For the text-containing cell, return its midpoint in [X, Y] coordinate format. 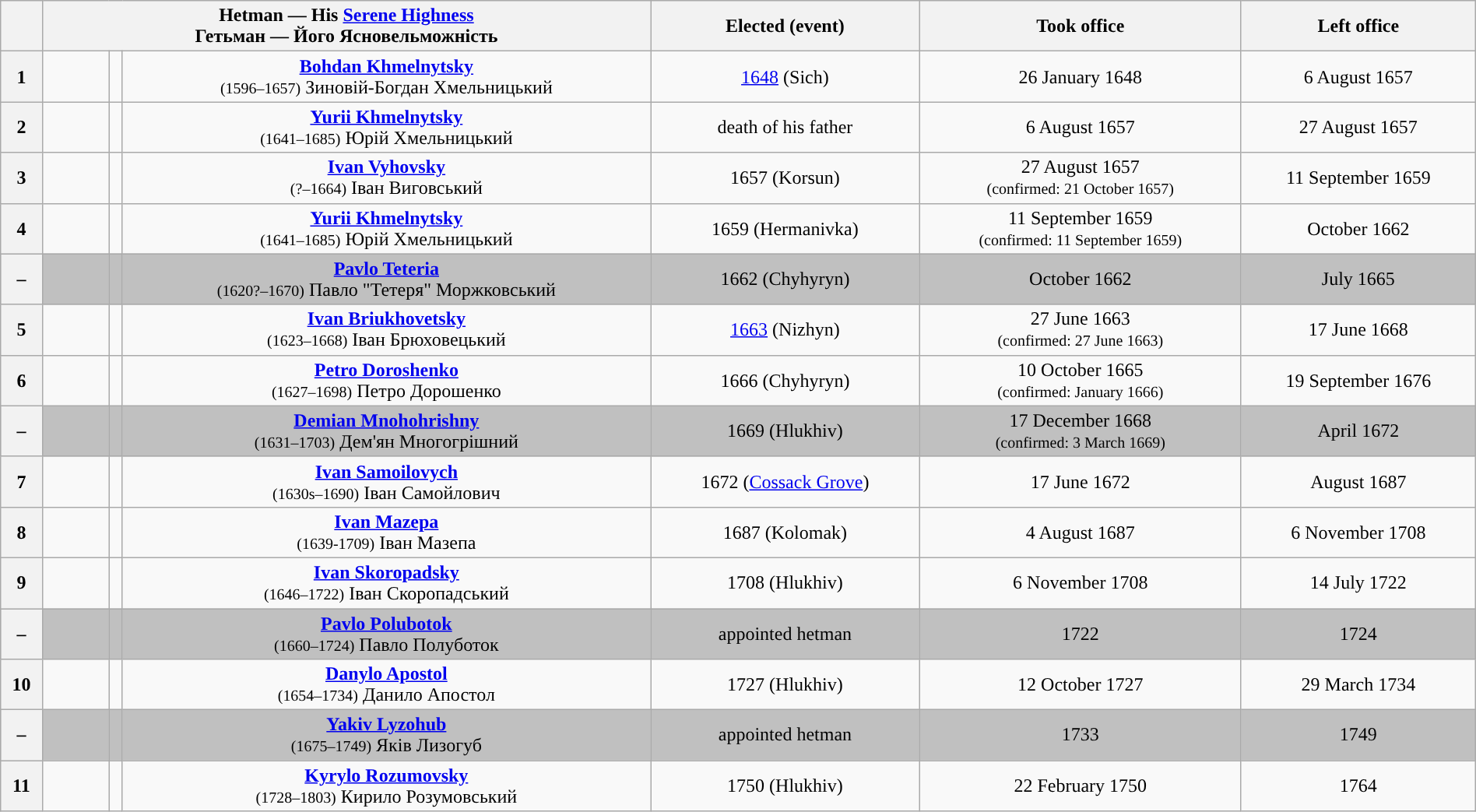
19 September 1676 [1358, 380]
1669 (Hlukhiv) [785, 431]
10 [22, 685]
Petro Doroshenko(1627–1698) Петро Дорошенко [386, 380]
Ivan Briukhovetsky(1623–1668) Іван Брюховецький [386, 330]
1663 (Nizhyn) [785, 330]
9 [22, 582]
6 [22, 380]
Left office [1358, 26]
5 [22, 330]
1708 (Hlukhiv) [785, 582]
1749 [1358, 735]
26 January 1648 [1081, 76]
Ivan Vyhovsky(?–1664) Іван Виговський [386, 178]
Danylo Apostol(1654–1734) Данило Апостол [386, 685]
death of his father [785, 128]
1662 (Chyhyryn) [785, 279]
8 [22, 533]
1666 (Chyhyryn) [785, 380]
27 August 1657(confirmed: 21 October 1657) [1081, 178]
April 1672 [1358, 431]
27 June 1663(confirmed: 27 June 1663) [1081, 330]
12 October 1727 [1081, 685]
11 September 1659 [1358, 178]
July 1665 [1358, 279]
1659 (Hermanivka) [785, 229]
29 March 1734 [1358, 685]
17 December 1668(confirmed: 3 March 1669) [1081, 431]
27 August 1657 [1358, 128]
14 July 1722 [1358, 582]
Ivan Mazepa(1639-1709) Іван Мазепа [386, 533]
Elected (event) [785, 26]
3 [22, 178]
10 October 1665(confirmed: January 1666) [1081, 380]
1648 (Sich) [785, 76]
1722 [1081, 634]
1750 (Hlukhiv) [785, 786]
1672 (Cossack Grove) [785, 481]
1727 (Hlukhiv) [785, 685]
2 [22, 128]
4 August 1687 [1081, 533]
Ivan Skoropadsky(1646–1722) Іван Скоропадський [386, 582]
1657 (Korsun) [785, 178]
1764 [1358, 786]
7 [22, 481]
17 June 1672 [1081, 481]
22 February 1750 [1081, 786]
Ivan Samoilovych(1630s–1690) Іван Самойлович [386, 481]
1724 [1358, 634]
1687 (Kolomak) [785, 533]
Hetman — His Serene HighnessГетьман — Його Ясновельможність [346, 26]
Demian Mnohohrishny(1631–1703) Дем'ян Многогрішний [386, 431]
August 1687 [1358, 481]
11 [22, 786]
17 June 1668 [1358, 330]
1733 [1081, 735]
Pavlo Teteria(1620?–1670) Павло "Тетеря" Моржковський [386, 279]
1 [22, 76]
11 September 1659(confirmed: 11 September 1659) [1081, 229]
Yakiv Lyzohub(1675–1749) Яків Лизогуб [386, 735]
Kyrylo Rozumovsky(1728–1803) Кирило Розумовський [386, 786]
Pavlo Polubotok(1660–1724) Павло Полуботок [386, 634]
Bohdan Khmelnytsky(1596–1657) Зиновій-Богдан Хмельницький [386, 76]
4 [22, 229]
Took office [1081, 26]
